Output the [X, Y] coordinate of the center of the cell containing the given text.  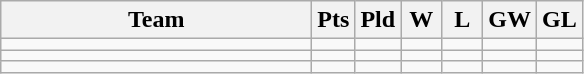
W [422, 20]
GL [559, 20]
Pld [378, 20]
Pts [334, 20]
Team [156, 20]
L [462, 20]
GW [510, 20]
